Identify which cell holds the provided text, then report its (x, y) central coordinate. 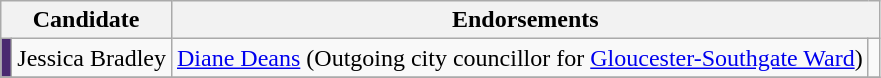
Diane Deans (Outgoing city councillor for Gloucester-Southgate Ward) (520, 58)
Candidate (86, 20)
Jessica Bradley (92, 58)
Endorsements (525, 20)
